Detect which cell encompasses the target text, then output its (X, Y) center coordinate. 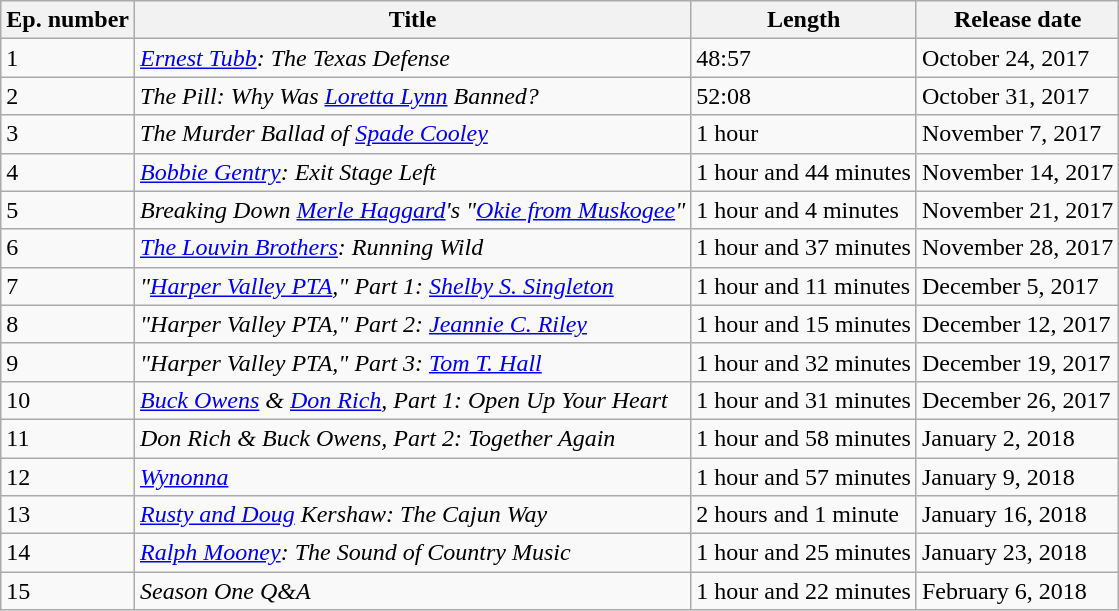
January 2, 2018 (1017, 438)
"Harper Valley PTA," Part 1: Shelby S. Singleton (413, 286)
1 hour and 44 minutes (804, 172)
The Louvin Brothers: Running Wild (413, 248)
Ralph Mooney: The Sound of Country Music (413, 553)
Title (413, 20)
November 21, 2017 (1017, 210)
12 (68, 477)
Breaking Down Merle Haggard's "Okie from Muskogee" (413, 210)
1 hour and 58 minutes (804, 438)
Ep. number (68, 20)
Don Rich & Buck Owens, Part 2: Together Again (413, 438)
14 (68, 553)
Rusty and Doug Kershaw: The Cajun Way (413, 515)
1 hour and 4 minutes (804, 210)
"Harper Valley PTA," Part 2: Jeannie C. Riley (413, 324)
December 19, 2017 (1017, 362)
February 6, 2018 (1017, 591)
1 hour (804, 134)
1 (68, 58)
15 (68, 591)
1 hour and 32 minutes (804, 362)
1 hour and 15 minutes (804, 324)
December 5, 2017 (1017, 286)
Season One Q&A (413, 591)
1 hour and 37 minutes (804, 248)
2 (68, 96)
1 hour and 25 minutes (804, 553)
7 (68, 286)
1 hour and 57 minutes (804, 477)
11 (68, 438)
48:57 (804, 58)
January 9, 2018 (1017, 477)
1 hour and 31 minutes (804, 400)
Length (804, 20)
Bobbie Gentry: Exit Stage Left (413, 172)
November 28, 2017 (1017, 248)
13 (68, 515)
The Pill: Why Was Loretta Lynn Banned? (413, 96)
January 16, 2018 (1017, 515)
8 (68, 324)
November 14, 2017 (1017, 172)
2 hours and 1 minute (804, 515)
52:08 (804, 96)
6 (68, 248)
November 7, 2017 (1017, 134)
1 hour and 11 minutes (804, 286)
October 31, 2017 (1017, 96)
4 (68, 172)
Wynonna (413, 477)
The Murder Ballad of Spade Cooley (413, 134)
"Harper Valley PTA," Part 3: Tom T. Hall (413, 362)
Buck Owens & Don Rich, Part 1: Open Up Your Heart (413, 400)
5 (68, 210)
Ernest Tubb: The Texas Defense (413, 58)
1 hour and 22 minutes (804, 591)
9 (68, 362)
10 (68, 400)
Release date (1017, 20)
October 24, 2017 (1017, 58)
December 12, 2017 (1017, 324)
December 26, 2017 (1017, 400)
3 (68, 134)
January 23, 2018 (1017, 553)
